Search for the cell housing the specified text and yield its (x, y) center coordinate. 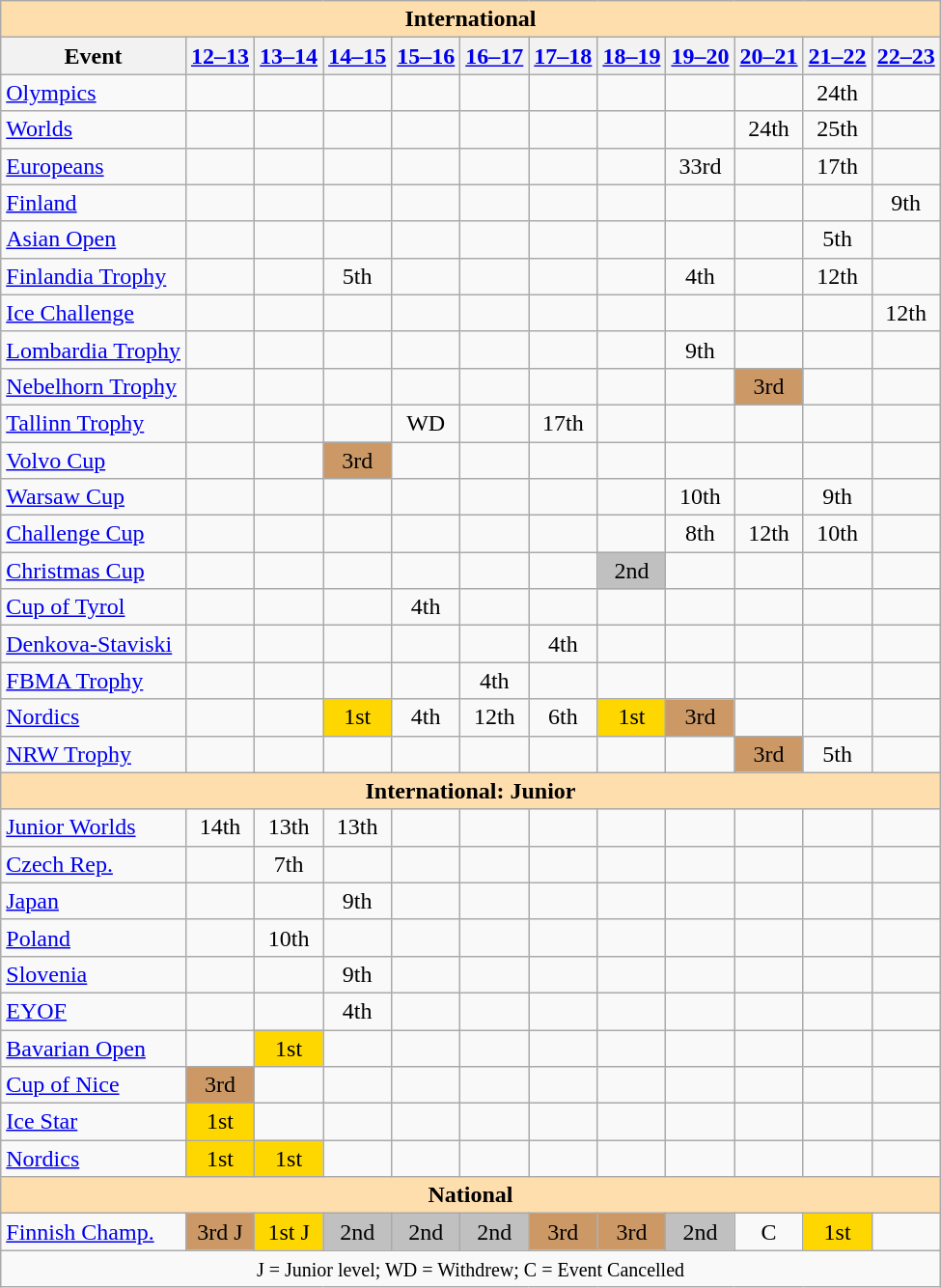
Europeans (94, 166)
6th (564, 717)
7th (290, 864)
Cup of Nice (94, 1085)
Volvo Cup (94, 461)
WD (427, 423)
Event (94, 56)
Olympics (94, 93)
Worlds (94, 129)
Nebelhorn Trophy (94, 386)
Czech Rep. (94, 864)
Asian Open (94, 239)
Finnish Champ. (94, 1232)
Junior Worlds (94, 827)
13–14 (290, 56)
Christmas Cup (94, 571)
International: Junior (471, 791)
Slovenia (94, 974)
Bavarian Open (94, 1048)
12–13 (220, 56)
8th (701, 534)
Poland (94, 938)
Japan (94, 901)
22–23 (905, 56)
Challenge Cup (94, 534)
Finland (94, 203)
Denkova-Staviski (94, 644)
18–19 (631, 56)
Ice Star (94, 1122)
1st J (290, 1232)
20–21 (768, 56)
21–22 (838, 56)
15–16 (427, 56)
Finlandia Trophy (94, 276)
Lombardia Trophy (94, 350)
EYOF (94, 1011)
14th (220, 827)
Tallinn Trophy (94, 423)
33rd (701, 166)
19–20 (701, 56)
Ice Challenge (94, 313)
16–17 (494, 56)
Cup of Tyrol (94, 607)
International (471, 19)
NRW Trophy (94, 754)
3rd J (220, 1232)
14–15 (357, 56)
17–18 (564, 56)
Warsaw Cup (94, 497)
C (768, 1232)
National (471, 1195)
25th (838, 129)
J = Junior level; WD = Withdrew; C = Event Cancelled (471, 1269)
FBMA Trophy (94, 681)
